Detect which cell encompasses the target text, then output its (x, y) center coordinate. 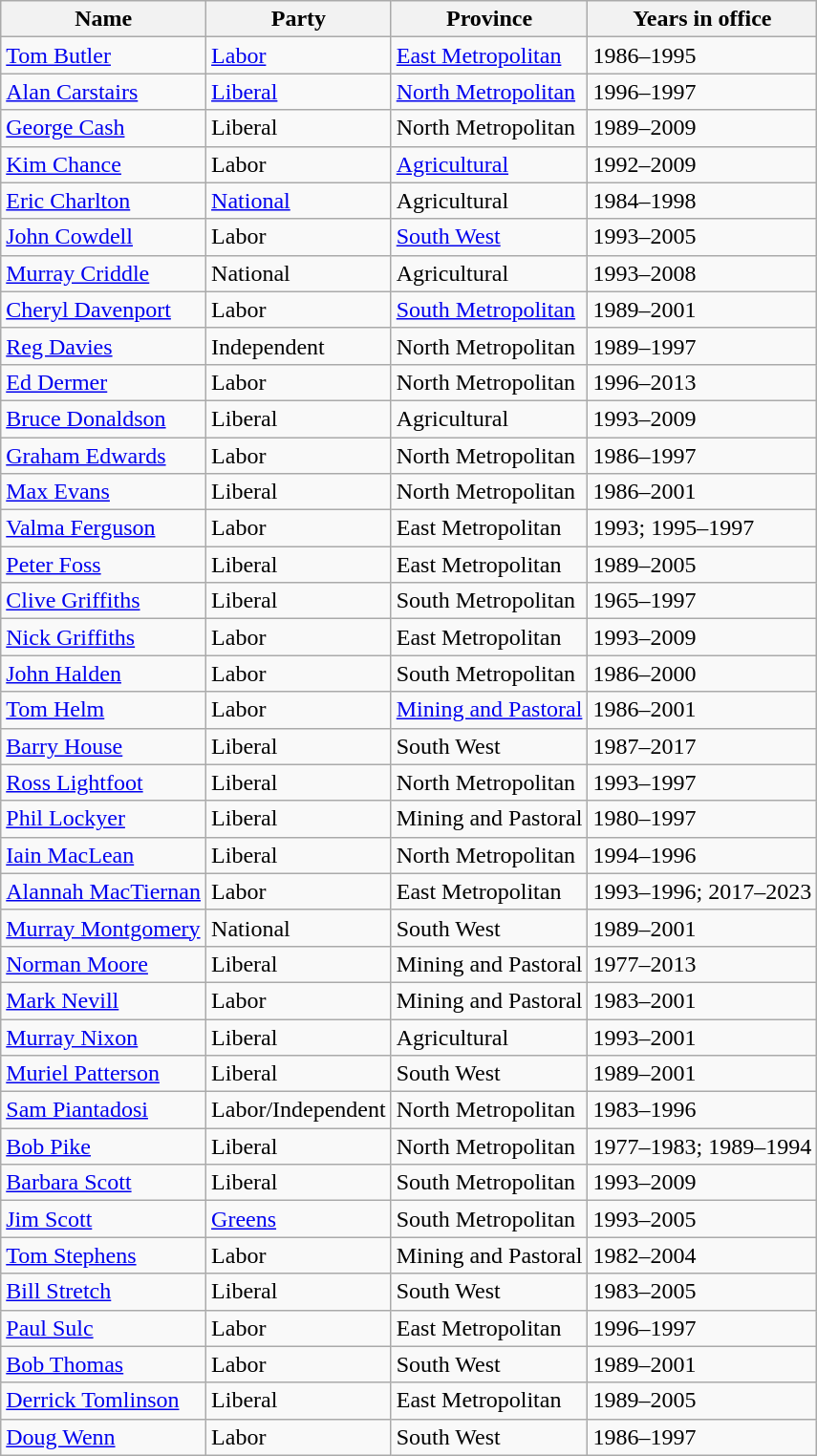
Name (103, 19)
Bob Pike (103, 1146)
Peter Foss (103, 565)
1980–1997 (702, 819)
Alan Carstairs (103, 92)
1982–2004 (702, 1255)
1986–2000 (702, 674)
1965–1997 (702, 601)
1986–1995 (702, 55)
Party (299, 19)
Graham Edwards (103, 456)
1983–2005 (702, 1292)
Ed Dermer (103, 382)
Kim Chance (103, 164)
Tom Butler (103, 55)
Labor/Independent (299, 1110)
Barbara Scott (103, 1183)
Bruce Donaldson (103, 418)
1996–2013 (702, 382)
John Cowdell (103, 237)
1993–1996; 2017–2023 (702, 891)
Doug Wenn (103, 1437)
John Halden (103, 674)
Alannah MacTiernan (103, 891)
Eric Charlton (103, 201)
1989–2009 (702, 128)
1989–1997 (702, 346)
Murray Nixon (103, 1037)
Murray Criddle (103, 273)
Paul Sulc (103, 1328)
Max Evans (103, 492)
Tom Helm (103, 710)
Mark Nevill (103, 1000)
George Cash (103, 128)
1977–2013 (702, 964)
Tom Stephens (103, 1255)
Cheryl Davenport (103, 310)
Derrick Tomlinson (103, 1401)
1992–2009 (702, 164)
1983–1996 (702, 1110)
1984–1998 (702, 201)
Nick Griffiths (103, 637)
1993–2001 (702, 1037)
Sam Piantadosi (103, 1110)
Jim Scott (103, 1219)
Murray Montgomery (103, 928)
Reg Davies (103, 346)
1993; 1995–1997 (702, 528)
Province (489, 19)
Valma Ferguson (103, 528)
1987–2017 (702, 746)
1994–1996 (702, 855)
Greens (299, 1219)
Independent (299, 346)
Barry House (103, 746)
Norman Moore (103, 964)
Clive Griffiths (103, 601)
1993–2008 (702, 273)
Iain MacLean (103, 855)
Phil Lockyer (103, 819)
Years in office (702, 19)
Bill Stretch (103, 1292)
1983–2001 (702, 1000)
Muriel Patterson (103, 1074)
1977–1983; 1989–1994 (702, 1146)
Bob Thomas (103, 1364)
Ross Lightfoot (103, 782)
1993–1997 (702, 782)
